Return the [X, Y] coordinate for the center point of the cell that contains the specified text.  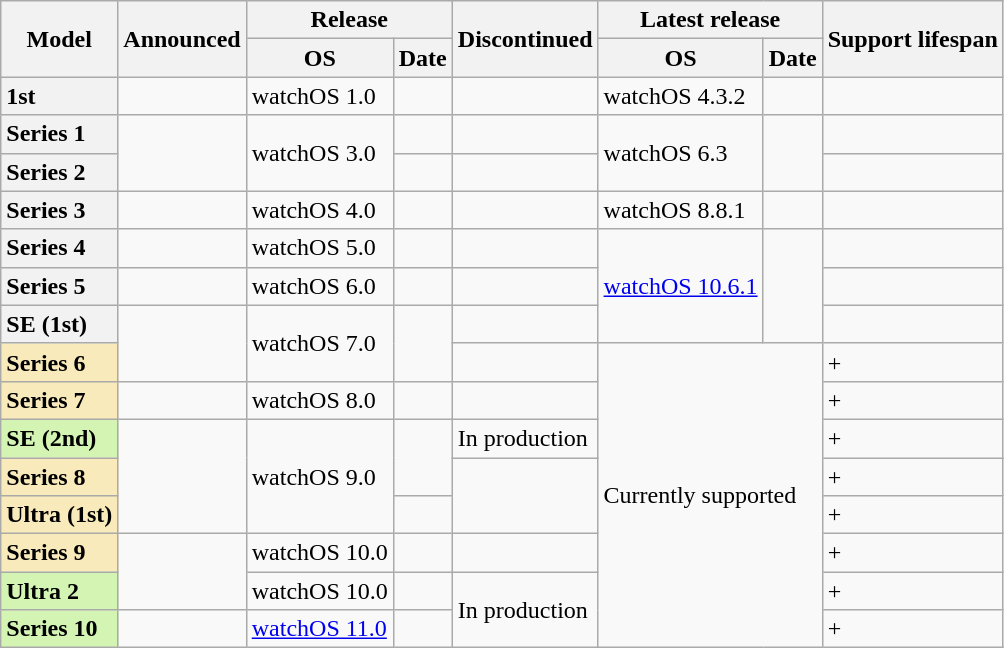
watchOS 4.3.2 [680, 96]
Series 10 [60, 629]
Announced [182, 39]
watchOS 8.0 [320, 400]
Release [349, 20]
Series 4 [60, 248]
watchOS 6.3 [680, 153]
1st [60, 96]
Series 8 [60, 477]
Series 5 [60, 286]
watchOS 11.0 [320, 629]
watchOS 9.0 [320, 476]
Ultra 2 [60, 591]
Model [60, 39]
Series 9 [60, 553]
watchOS 5.0 [320, 248]
Ultra (1st) [60, 515]
watchOS 6.0 [320, 286]
watchOS 7.0 [320, 343]
Support lifespan [912, 39]
Series 7 [60, 400]
Series 3 [60, 210]
Currently supported [710, 495]
Discontinued [525, 39]
Series 2 [60, 172]
Series 1 [60, 134]
watchOS 4.0 [320, 210]
watchOS 8.8.1 [680, 210]
watchOS 10.6.1 [680, 286]
SE (1st) [60, 324]
Latest release [710, 20]
SE (2nd) [60, 438]
watchOS 3.0 [320, 153]
watchOS 1.0 [320, 96]
Series 6 [60, 362]
